Capture the cell that displays the provided text and extract its [x, y] central coordinate. 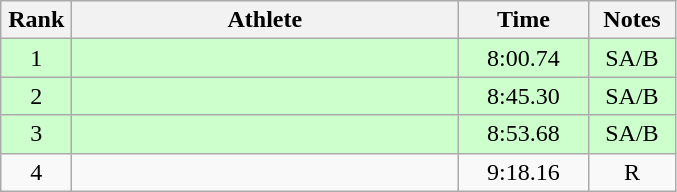
8:53.68 [524, 134]
8:00.74 [524, 58]
Rank [36, 20]
3 [36, 134]
2 [36, 96]
4 [36, 172]
Athlete [265, 20]
R [632, 172]
Time [524, 20]
9:18.16 [524, 172]
1 [36, 58]
8:45.30 [524, 96]
Notes [632, 20]
